Provide the (x, y) coordinate of the cell's center where the given text is located.  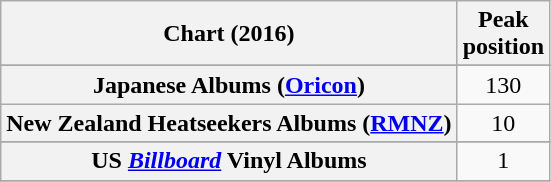
130 (503, 85)
Peak position (503, 34)
10 (503, 123)
Japanese Albums (Oricon) (229, 85)
New Zealand Heatseekers Albums (RMNZ) (229, 123)
US Billboard Vinyl Albums (229, 161)
Chart (2016) (229, 34)
1 (503, 161)
